Capture the cell that displays the provided text and extract its (x, y) central coordinate. 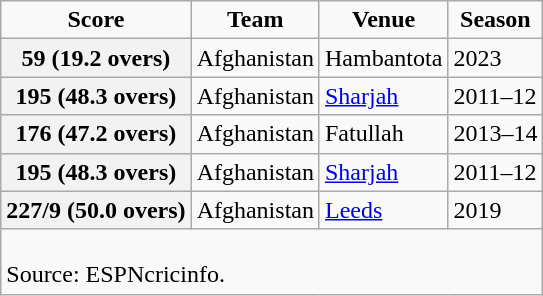
Hambantota (383, 58)
Leeds (383, 210)
Team (255, 20)
2013–14 (496, 134)
227/9 (50.0 overs) (96, 210)
2023 (496, 58)
Fatullah (383, 134)
2019 (496, 210)
Source: ESPNcricinfo. (272, 262)
59 (19.2 overs) (96, 58)
176 (47.2 overs) (96, 134)
Season (496, 20)
Venue (383, 20)
Score (96, 20)
